Output the (X, Y) coordinate of the center of the cell containing the given text.  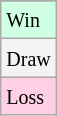
Draw (28, 58)
Win (28, 20)
Loss (28, 96)
